Capture the cell that displays the provided text and extract its [x, y] central coordinate. 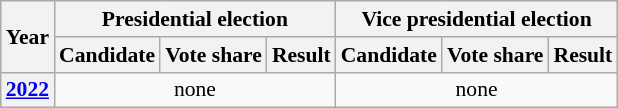
2022 [28, 90]
Presidential election [195, 19]
Vice presidential election [477, 19]
Year [28, 36]
